Search for the cell housing the specified text and yield its (x, y) center coordinate. 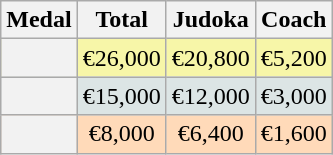
€3,000 (294, 96)
€20,800 (210, 58)
Judoka (210, 20)
€1,600 (294, 134)
€6,400 (210, 134)
€5,200 (294, 58)
€8,000 (122, 134)
€15,000 (122, 96)
Coach (294, 20)
€12,000 (210, 96)
Medal (39, 20)
€26,000 (122, 58)
Total (122, 20)
